Provide the [X, Y] coordinate of the cell's center where the given text is located.  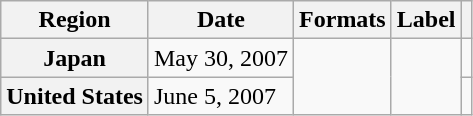
Label [426, 20]
Japan [75, 58]
May 30, 2007 [220, 58]
Region [75, 20]
United States [75, 96]
June 5, 2007 [220, 96]
Formats [343, 20]
Date [220, 20]
